Capture the cell that displays the provided text and extract its [X, Y] central coordinate. 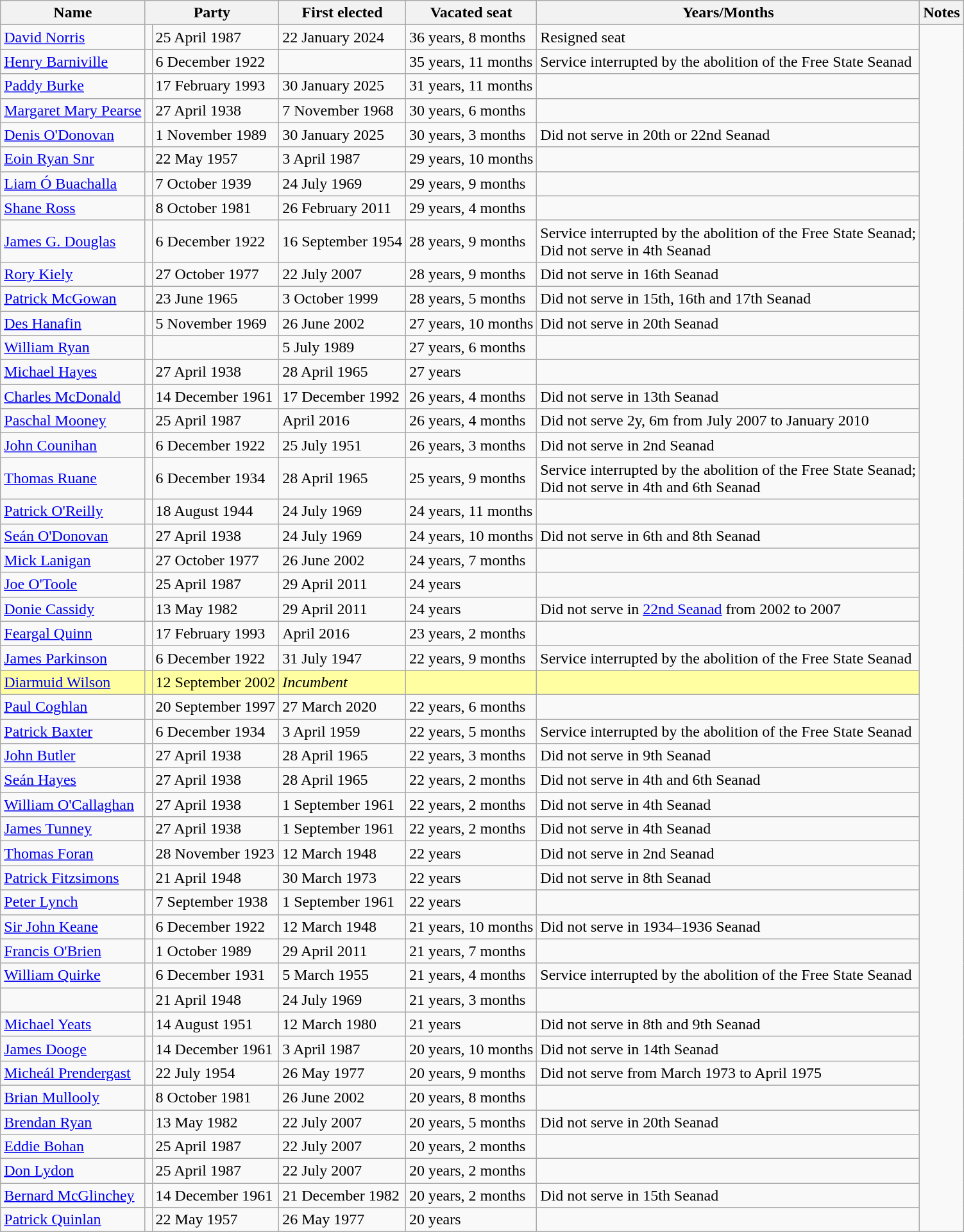
20 years, 9 months [471, 1073]
28 November 1923 [216, 853]
John Counihan [73, 445]
Liam Ó Buachalla [73, 184]
7 October 1939 [216, 184]
22 years, 6 months [471, 706]
31 years, 11 months [471, 86]
24 years, 7 months [471, 560]
William O'Callaghan [73, 805]
Diarmuid Wilson [73, 682]
William Ryan [73, 348]
Thomas Ruane [73, 479]
7 September 1938 [216, 902]
30 years, 3 months [471, 135]
6 December 1931 [216, 975]
23 years, 2 months [471, 633]
Vacated seat [471, 13]
James Parkinson [73, 658]
22 July 1954 [216, 1073]
25 years, 9 months [471, 479]
7 November 1968 [342, 110]
John Butler [73, 756]
Patrick Quinlan [73, 1220]
Don Lydon [73, 1171]
Michael Yeats [73, 1024]
21 years [471, 1024]
Francis O'Brien [73, 951]
William Quirke [73, 975]
Name [73, 13]
24 years, 10 months [471, 536]
Did not serve in 20th or 22nd Seanad [729, 135]
21 years, 4 months [471, 975]
Paul Coghlan [73, 706]
12 September 2002 [216, 682]
20 September 1997 [216, 706]
26 February 2011 [342, 208]
Service interrupted by the abolition of the Free State Seanad;Did not serve in 4th and 6th Seanad [729, 479]
14 August 1951 [216, 1024]
22 years, 9 months [471, 658]
Did not serve in 14th Seanad [729, 1048]
24 years, 11 months [471, 511]
30 March 1973 [342, 878]
Incumbent [342, 682]
Did not serve in 22nd Seanad from 2002 to 2007 [729, 609]
James Dooge [73, 1048]
27 years [471, 372]
27 March 2020 [342, 706]
Party [212, 13]
Mick Lanigan [73, 560]
First elected [342, 13]
Did not serve from March 1973 to April 1975 [729, 1073]
Did not serve in 8th and 9th Seanad [729, 1024]
22 years, 5 months [471, 731]
20 years, 5 months [471, 1122]
Patrick Baxter [73, 731]
Resigned seat [729, 37]
Did not serve in 16th Seanad [729, 274]
Did not serve in 6th and 8th Seanad [729, 536]
Des Hanafin [73, 323]
5 November 1969 [216, 323]
James G. Douglas [73, 241]
35 years, 11 months [471, 62]
5 July 1989 [342, 348]
Did not serve in 13th Seanad [729, 397]
Peter Lynch [73, 902]
Patrick McGowan [73, 298]
16 September 1954 [342, 241]
Denis O'Donovan [73, 135]
Did not serve in 9th Seanad [729, 756]
Donie Cassidy [73, 609]
Joe O'Toole [73, 585]
Did not serve in 1934–1936 Seanad [729, 927]
20 years [471, 1220]
21 December 1982 [342, 1195]
Did not serve in 8th Seanad [729, 878]
Sir John Keane [73, 927]
Brian Mullooly [73, 1097]
Did not serve in 15th, 16th and 17th Seanad [729, 298]
12 March 1980 [342, 1024]
21 years, 3 months [471, 1000]
29 years, 10 months [471, 159]
Years/Months [729, 13]
27 years, 6 months [471, 348]
Brendan Ryan [73, 1122]
22 January 2024 [342, 37]
20 years, 10 months [471, 1048]
Margaret Mary Pearse [73, 110]
Michael Hayes [73, 372]
22 years, 3 months [471, 756]
29 years, 4 months [471, 208]
31 July 1947 [342, 658]
Bernard McGlinchey [73, 1195]
1 October 1989 [216, 951]
29 years, 9 months [471, 184]
Paddy Burke [73, 86]
Seán Hayes [73, 780]
5 March 1955 [342, 975]
Seán O'Donovan [73, 536]
20 years, 8 months [471, 1097]
Shane Ross [73, 208]
Service interrupted by the abolition of the Free State Seanad;Did not serve in 4th Seanad [729, 241]
Notes [942, 13]
30 years, 6 months [471, 110]
Paschal Mooney [73, 421]
Did not serve in 4th and 6th Seanad [729, 780]
3 October 1999 [342, 298]
25 July 1951 [342, 445]
36 years, 8 months [471, 37]
21 years, 7 months [471, 951]
17 December 1992 [342, 397]
Charles McDonald [73, 397]
Rory Kiely [73, 274]
Micheál Prendergast [73, 1073]
Patrick O'Reilly [73, 511]
21 years, 10 months [471, 927]
Feargal Quinn [73, 633]
Henry Barniville [73, 62]
David Norris [73, 37]
Eoin Ryan Snr [73, 159]
28 years, 5 months [471, 298]
James Tunney [73, 829]
Patrick Fitzsimons [73, 878]
1 November 1989 [216, 135]
18 August 1944 [216, 511]
27 years, 10 months [471, 323]
Did not serve 2y, 6m from July 2007 to January 2010 [729, 421]
Eddie Bohan [73, 1147]
Thomas Foran [73, 853]
23 June 1965 [216, 298]
3 April 1959 [342, 731]
Did not serve in 15th Seanad [729, 1195]
26 years, 3 months [471, 445]
